Extract the [X, Y] coordinate from the center of the cell holding the provided text.  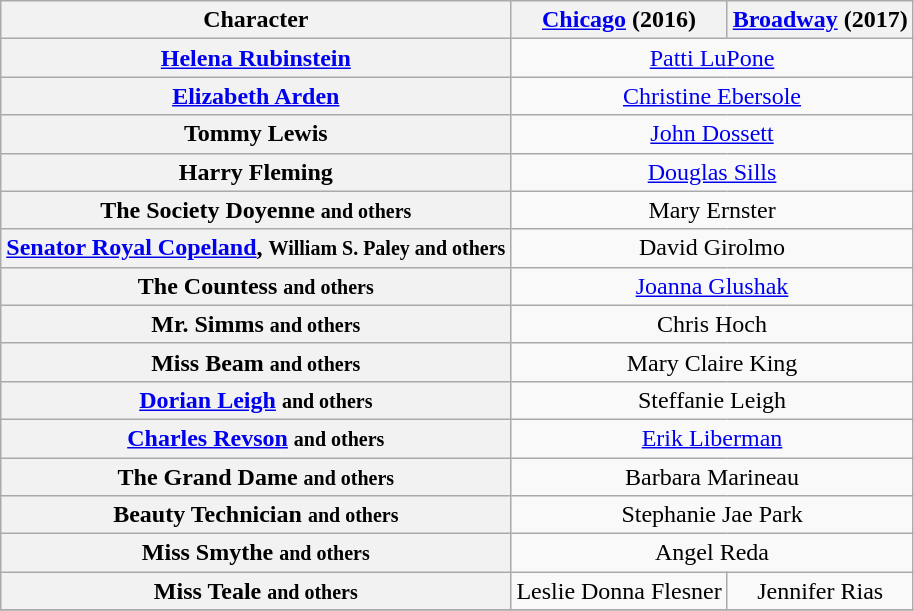
Mary Ernster [712, 210]
Chicago (2016) [619, 20]
Beauty Technician and others [256, 515]
Angel Reda [712, 553]
Miss Teale and others [256, 591]
Dorian Leigh and others [256, 400]
The Countess and others [256, 286]
Character [256, 20]
Miss Beam and others [256, 362]
Christine Ebersole [712, 96]
Miss Smythe and others [256, 553]
The Grand Dame and others [256, 477]
Douglas Sills [712, 172]
Jennifer Rias [820, 591]
Broadway (2017) [820, 20]
Harry Fleming [256, 172]
Tommy Lewis [256, 134]
Mary Claire King [712, 362]
Mr. Simms and others [256, 324]
Patti LuPone [712, 58]
David Girolmo [712, 248]
Chris Hoch [712, 324]
Helena Rubinstein [256, 58]
Charles Revson and others [256, 438]
Barbara Marineau [712, 477]
Elizabeth Arden [256, 96]
John Dossett [712, 134]
Stephanie Jae Park [712, 515]
The Society Doyenne and others [256, 210]
Senator Royal Copeland, William S. Paley and others [256, 248]
Erik Liberman [712, 438]
Joanna Glushak [712, 286]
Leslie Donna Flesner [619, 591]
Steffanie Leigh [712, 400]
